Return (X, Y) of the center of cell containing provided text 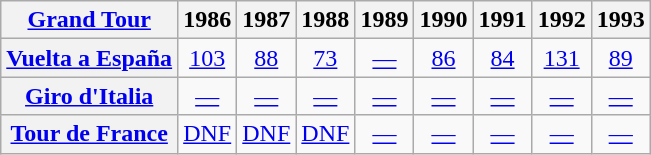
Vuelta a España (90, 58)
103 (208, 58)
88 (266, 58)
1992 (562, 20)
1990 (444, 20)
73 (326, 58)
131 (562, 58)
Tour de France (90, 134)
1993 (620, 20)
86 (444, 58)
Giro d'Italia (90, 96)
1989 (384, 20)
1988 (326, 20)
1986 (208, 20)
1987 (266, 20)
1991 (502, 20)
89 (620, 58)
Grand Tour (90, 20)
84 (502, 58)
